Pinpoint the cell where the given text exists, returning its [x, y] midpoint coordinate. 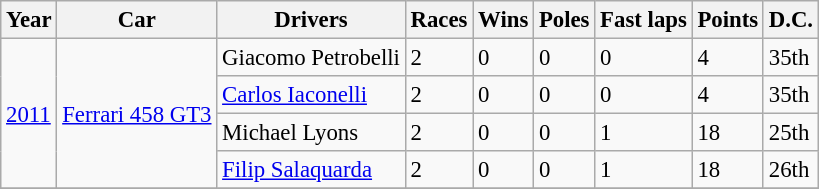
Drivers [311, 20]
Carlos Iaconelli [311, 95]
2011 [29, 114]
Wins [504, 20]
Poles [564, 20]
Year [29, 20]
Fast laps [644, 20]
25th [790, 133]
Races [439, 20]
26th [790, 170]
Car [137, 20]
Points [728, 20]
Ferrari 458 GT3 [137, 114]
Michael Lyons [311, 133]
D.C. [790, 20]
Giacomo Petrobelli [311, 58]
Filip Salaquarda [311, 170]
